Find where the given text appears and provide that cell's center as (x, y) coordinate. 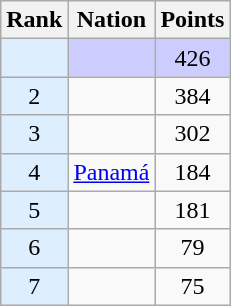
Rank (34, 20)
426 (192, 58)
5 (34, 210)
4 (34, 172)
384 (192, 96)
3 (34, 134)
2 (34, 96)
Panamá (112, 172)
184 (192, 172)
79 (192, 248)
Points (192, 20)
181 (192, 210)
7 (34, 286)
Nation (112, 20)
75 (192, 286)
6 (34, 248)
302 (192, 134)
